Determine the (x, y) coordinate at the center of the cell enclosing the given text.  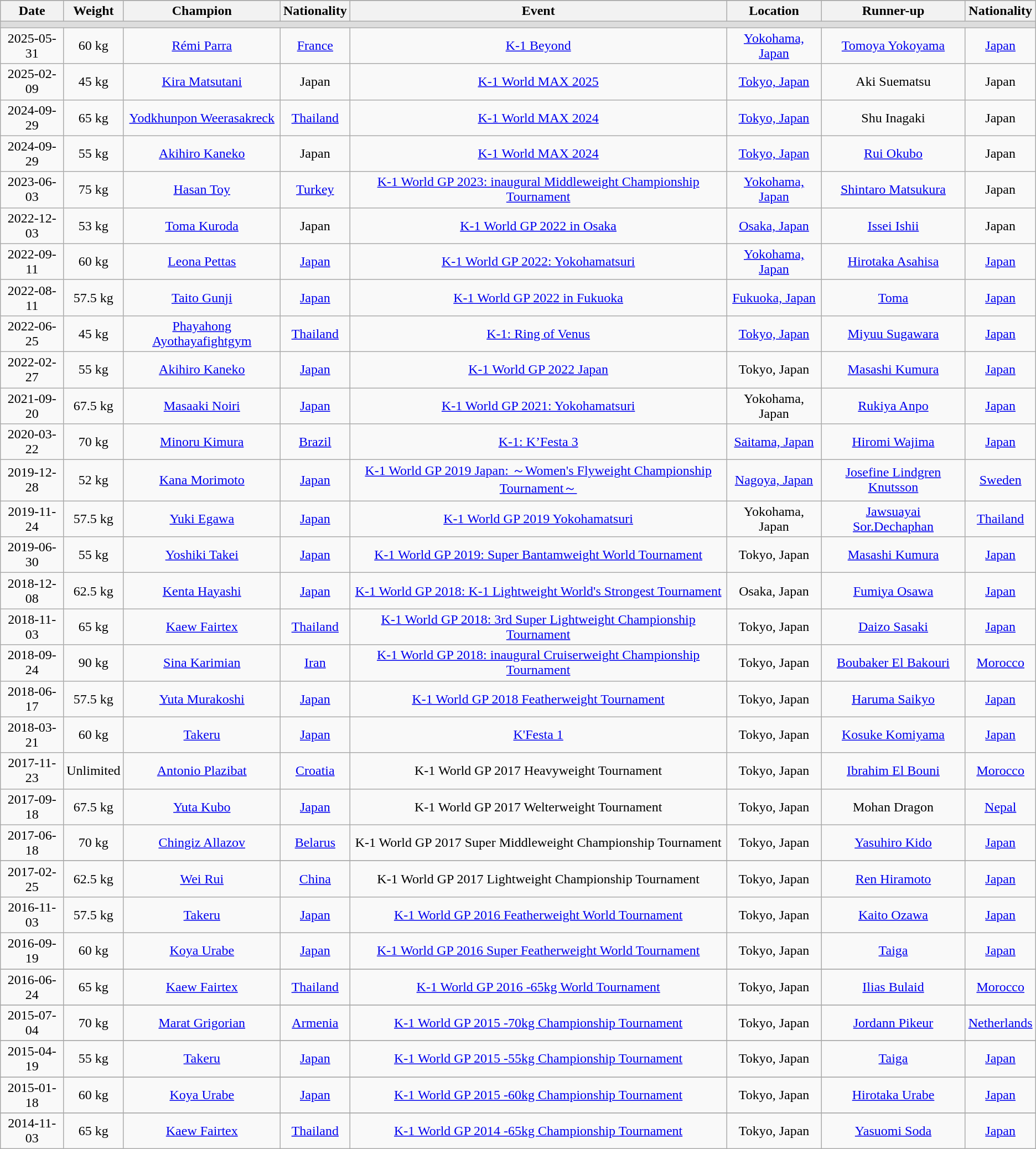
2015-04-19 (32, 1059)
Kenta Hayashi (201, 591)
2015-01-18 (32, 1095)
K-1 World GP 2018: K-1 Lightweight World's Strongest Tournament (538, 591)
K-1 World GP 2016 Featherweight World Tournament (538, 914)
Marat Grigorian (201, 1023)
Sina Karimian (201, 663)
Taito Gunji (201, 298)
Yoshiki Takei (201, 555)
Rui Okubo (893, 154)
Date (32, 11)
Boubaker El Bakouri (893, 663)
K-1 World GP 2015 -70kg Championship Tournament (538, 1023)
2018-12-08 (32, 591)
K-1 World GP 2018: 3rd Super Lightweight Championship Tournament (538, 627)
Ibrahim El Bouni (893, 770)
2025-05-31 (32, 45)
2022-08-11 (32, 298)
K-1 World GP 2022: Yokohamatsuri (538, 261)
53 kg (94, 226)
2016-11-03 (32, 914)
Runner-up (893, 11)
Hirotaka Urabe (893, 1095)
Ren Hiramoto (893, 879)
2019-11-24 (32, 519)
K-1 World GP 2021: Yokohamatsuri (538, 405)
K-1 World GP 2017 Welterweight Tournament (538, 807)
Belarus (315, 842)
K-1 World GP 2022 Japan (538, 370)
Event (538, 11)
2018-11-03 (32, 627)
Jawsuayai Sor.Dechaphan (893, 519)
K-1 World MAX 2025 (538, 82)
2022-12-03 (32, 226)
Mohan Dragon (893, 807)
K-1 Beyond (538, 45)
Turkey (315, 189)
2021-09-20 (32, 405)
K-1 World GP 2019 Japan: ～Women's Flyweight Championship Tournament～ (538, 480)
Fumiya Osawa (893, 591)
Shintaro Matsukura (893, 189)
Miyuu Sugawara (893, 333)
K-1 World GP 2014 -65kg Championship Tournament (538, 1131)
Kira Matsutani (201, 82)
Toma (893, 298)
Croatia (315, 770)
K-1 World GP 2018 Featherweight Tournament (538, 698)
France (315, 45)
Sweden (1001, 480)
2023-06-03 (32, 189)
Saitama, Japan (774, 442)
K-1 World GP 2015 -55kg Championship Tournament (538, 1059)
Shu Inagaki (893, 117)
Ilias Bulaid (893, 986)
Masaaki Noiri (201, 405)
China (315, 879)
Yodkhunpon Weerasakreck (201, 117)
K-1 World GP 2015 -60kg Championship Tournament (538, 1095)
2016-09-19 (32, 951)
2017-02-25 (32, 879)
Fukuoka, Japan (774, 298)
Phayahong Ayothayafightgym (201, 333)
Haruma Saikyo (893, 698)
K-1 World GP 2022 in Fukuoka (538, 298)
K-1 World GP 2022 in Osaka (538, 226)
Hiromi Wajima (893, 442)
K-1 World GP 2017 Heavyweight Tournament (538, 770)
75 kg (94, 189)
2017-09-18 (32, 807)
K'Festa 1 (538, 735)
Iran (315, 663)
2025-02-09 (32, 82)
Yasuomi Soda (893, 1131)
2022-06-25 (32, 333)
Rémi Parra (201, 45)
2022-09-11 (32, 261)
Champion (201, 11)
2019-12-28 (32, 480)
2016-06-24 (32, 986)
2020-03-22 (32, 442)
Weight (94, 11)
2015-07-04 (32, 1023)
Wei Rui (201, 879)
Leona Pettas (201, 261)
Nepal (1001, 807)
2017-06-18 (32, 842)
K-1 World GP 2016 Super Featherweight World Tournament (538, 951)
Jordann Pikeur (893, 1023)
2018-03-21 (32, 735)
Yasuhiro Kido (893, 842)
2017-11-23 (32, 770)
Yuta Murakoshi (201, 698)
Aki Suematsu (893, 82)
2019-06-30 (32, 555)
K-1 World GP 2019 Yokohamatsuri (538, 519)
2018-06-17 (32, 698)
Tomoya Yokoyama (893, 45)
K-1 World GP 2023: inaugural Middleweight Championship Tournament (538, 189)
Hasan Toy (201, 189)
2022-02-27 (32, 370)
2014-11-03 (32, 1131)
Unlimited (94, 770)
Toma Kuroda (201, 226)
Antonio Plazibat (201, 770)
K-1 World GP 2017 Lightweight Championship Tournament (538, 879)
2018-09-24 (32, 663)
Hirotaka Asahisa (893, 261)
Kana Morimoto (201, 480)
52 kg (94, 480)
K-1: K’Festa 3 (538, 442)
K-1 World GP 2017 Super Middleweight Championship Tournament (538, 842)
Netherlands (1001, 1023)
Josefine Lindgren Knutsson (893, 480)
Minoru Kimura (201, 442)
90 kg (94, 663)
Kosuke Komiyama (893, 735)
Chingiz Allazov (201, 842)
Brazil (315, 442)
K-1 World GP 2018: inaugural Cruiserweight Championship Tournament (538, 663)
Rukiya Anpo (893, 405)
K-1 World GP 2016 -65kg World Tournament (538, 986)
Issei Ishii (893, 226)
Kaito Ozawa (893, 914)
Daizo Sasaki (893, 627)
Armenia (315, 1023)
Yuki Egawa (201, 519)
Nagoya, Japan (774, 480)
K-1 World GP 2019: Super Bantamweight World Tournament (538, 555)
Location (774, 11)
Yuta Kubo (201, 807)
K-1: Ring of Venus (538, 333)
